Find where the given text appears and provide that cell's center as [X, Y] coordinate. 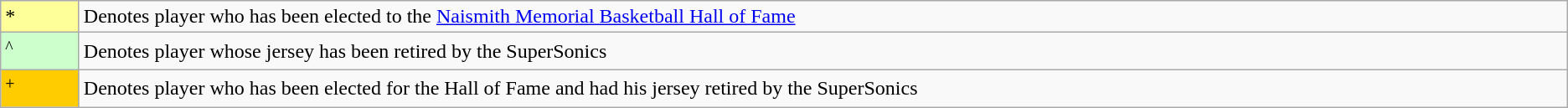
Denotes player whose jersey has been retired by the SuperSonics [823, 52]
Denotes player who has been elected to the Naismith Memorial Basketball Hall of Fame [823, 17]
+ [40, 89]
* [40, 17]
^ [40, 52]
Denotes player who has been elected for the Hall of Fame and had his jersey retired by the SuperSonics [823, 89]
